Capture the cell that displays the provided text and extract its [X, Y] central coordinate. 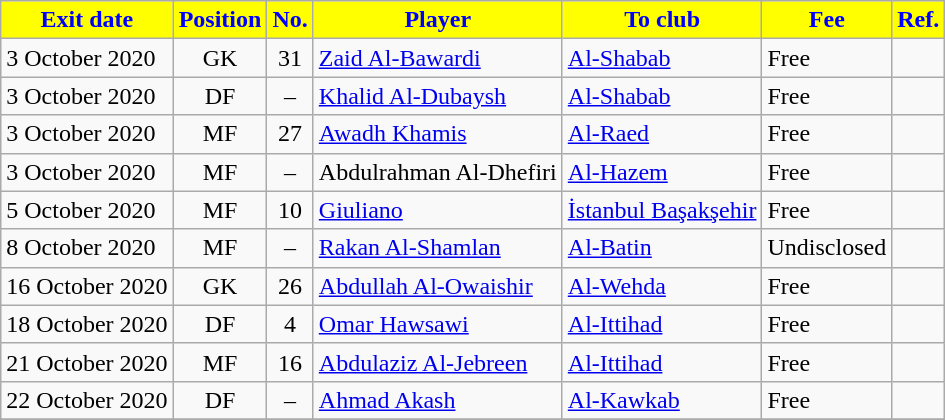
Fee [827, 20]
Awadh Khamis [438, 134]
Giuliano [438, 210]
26 [290, 286]
İstanbul Başakşehir [662, 210]
8 October 2020 [87, 248]
18 October 2020 [87, 324]
To club [662, 20]
Al-Hazem [662, 172]
Abdulaziz Al-Jebreen [438, 362]
Ref. [918, 20]
Undisclosed [827, 248]
Omar Hawsawi [438, 324]
Rakan Al-Shamlan [438, 248]
Al-Wehda [662, 286]
10 [290, 210]
21 October 2020 [87, 362]
Al-Raed [662, 134]
Abdulrahman Al-Dhefiri [438, 172]
Player [438, 20]
5 October 2020 [87, 210]
Position [220, 20]
Ahmad Akash [438, 400]
Al-Batin [662, 248]
16 October 2020 [87, 286]
27 [290, 134]
Abdullah Al-Owaishir [438, 286]
Al-Kawkab [662, 400]
16 [290, 362]
Khalid Al-Dubaysh [438, 96]
Exit date [87, 20]
4 [290, 324]
Zaid Al-Bawardi [438, 58]
No. [290, 20]
22 October 2020 [87, 400]
31 [290, 58]
